Return [X, Y] of the center of cell containing provided text 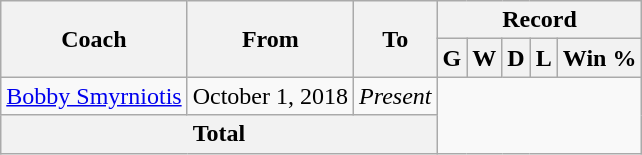
Record [540, 20]
Coach [94, 39]
Total [219, 134]
Win % [600, 58]
L [544, 58]
D [516, 58]
Bobby Smyrniotis [94, 96]
From [270, 39]
Present [396, 96]
October 1, 2018 [270, 96]
To [396, 39]
W [484, 58]
G [452, 58]
